Provide the [X, Y] coordinate of the cell's center where the given text is located.  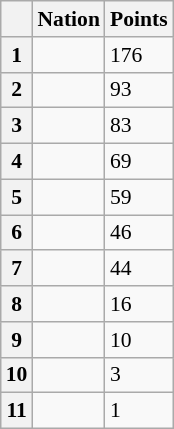
46 [139, 233]
59 [139, 197]
5 [17, 197]
7 [17, 269]
83 [139, 126]
16 [139, 304]
11 [17, 411]
93 [139, 90]
2 [17, 90]
44 [139, 269]
Nation [68, 19]
176 [139, 55]
69 [139, 162]
6 [17, 233]
Points [139, 19]
4 [17, 162]
9 [17, 340]
8 [17, 304]
